Output the [x, y] coordinate of the center of the cell containing the given text.  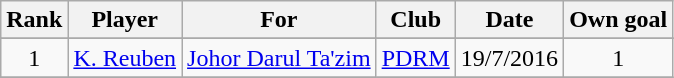
For [280, 20]
Date [509, 20]
Player [125, 20]
K. Reuben [125, 58]
PDRM [416, 58]
Club [416, 20]
19/7/2016 [509, 58]
Johor Darul Ta'zim [280, 58]
Own goal [618, 20]
Rank [34, 20]
